Output the (x, y) coordinate of the center of the cell containing the given text.  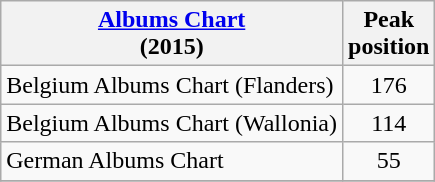
55 (389, 161)
176 (389, 85)
Belgium Albums Chart (Flanders) (172, 85)
Albums Chart (2015) (172, 34)
German Albums Chart (172, 161)
114 (389, 123)
Belgium Albums Chart (Wallonia) (172, 123)
Peakposition (389, 34)
